Output the [x, y] coordinate of the center of the cell containing the given text.  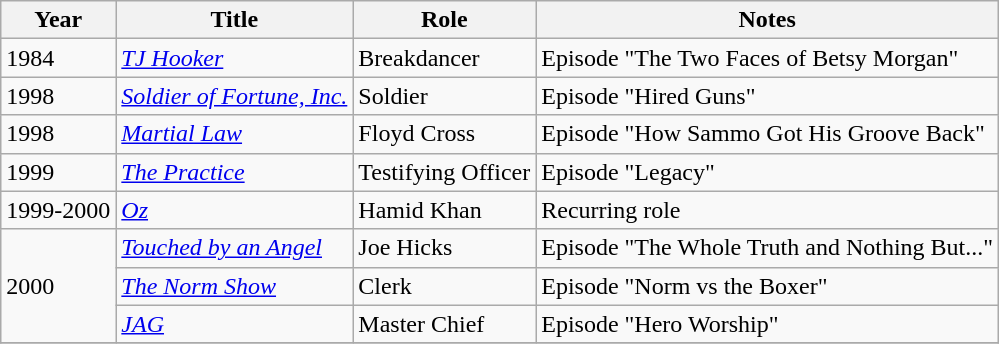
Role [444, 20]
Floyd Cross [444, 134]
Joe Hicks [444, 248]
Oz [234, 210]
Episode "Norm vs the Boxer" [768, 286]
Breakdancer [444, 58]
Recurring role [768, 210]
Episode "Hired Guns" [768, 96]
Testifying Officer [444, 172]
Year [58, 20]
Touched by an Angel [234, 248]
Master Chief [444, 324]
JAG [234, 324]
Episode "Hero Worship" [768, 324]
Hamid Khan [444, 210]
The Practice [234, 172]
1999 [58, 172]
Martial Law [234, 134]
The Norm Show [234, 286]
Notes [768, 20]
Soldier of Fortune, Inc. [234, 96]
Episode "How Sammo Got His Groove Back" [768, 134]
Soldier [444, 96]
Episode "The Two Faces of Betsy Morgan" [768, 58]
Episode "Legacy" [768, 172]
Title [234, 20]
1999-2000 [58, 210]
Episode "The Whole Truth and Nothing But..." [768, 248]
TJ Hooker [234, 58]
Clerk [444, 286]
2000 [58, 286]
1984 [58, 58]
